Capture the cell that displays the provided text and extract its [x, y] central coordinate. 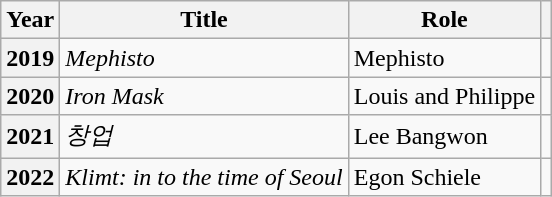
2022 [30, 177]
Iron Mask [204, 96]
Year [30, 20]
2020 [30, 96]
창업 [204, 136]
Role [444, 20]
Klimt: in to the time of Seoul [204, 177]
2019 [30, 58]
2021 [30, 136]
Louis and Philippe [444, 96]
Title [204, 20]
Lee Bangwon [444, 136]
Egon Schiele [444, 177]
